Capture the cell that displays the provided text and extract its [X, Y] central coordinate. 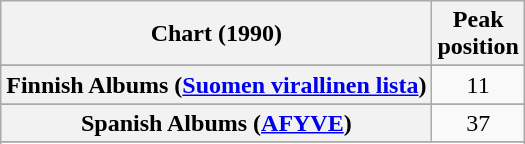
11 [478, 85]
Chart (1990) [216, 34]
Spanish Albums (AFYVE) [216, 123]
Peakposition [478, 34]
37 [478, 123]
Finnish Albums (Suomen virallinen lista) [216, 85]
